Pinpoint the cell where the given text exists, returning its [X, Y] midpoint coordinate. 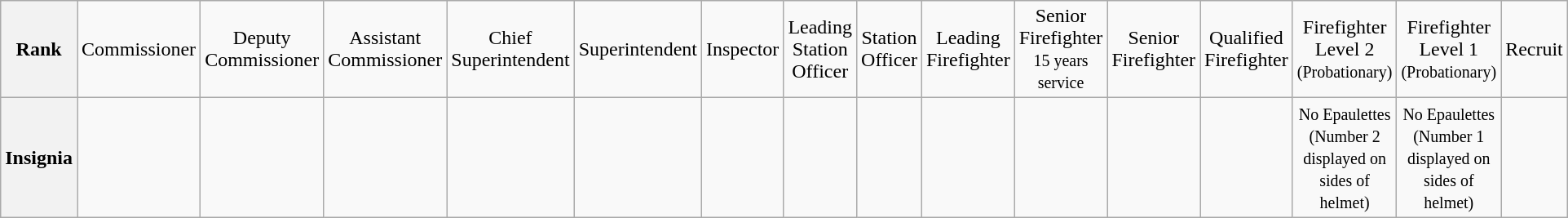
Firefighter Level 1(Probationary) [1449, 49]
Chief Superintendent [510, 49]
Station Officer [890, 49]
No Epaulettes(Number 2 displayed on sides of helmet) [1345, 158]
Senior Firefighter15 years service [1061, 49]
Inspector [743, 49]
Recruit [1535, 49]
Leading Station Officer [820, 49]
Commissioner [139, 49]
Senior Firefighter [1154, 49]
Firefighter Level 2(Probationary) [1345, 49]
No Epaulettes(Number 1 displayed on sides of helmet) [1449, 158]
Superintendent [638, 49]
Leading Firefighter [968, 49]
Rank [39, 49]
Assistant Commissioner [385, 49]
Qualified Firefighter [1247, 49]
Deputy Commissioner [263, 49]
Insignia [39, 158]
